Pinpoint the cell where the given text exists, returning its (x, y) midpoint coordinate. 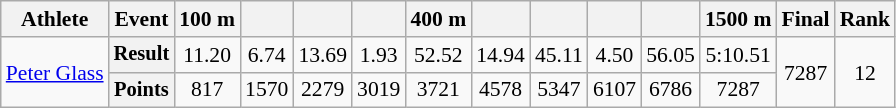
56.05 (670, 55)
1570 (266, 90)
1500 m (738, 19)
11.20 (207, 55)
3019 (378, 90)
Points (142, 90)
6.74 (266, 55)
Peter Glass (55, 72)
Result (142, 55)
5347 (559, 90)
817 (207, 90)
Final (806, 19)
3721 (438, 90)
1.93 (378, 55)
4.50 (614, 55)
6786 (670, 90)
400 m (438, 19)
100 m (207, 19)
5:10.51 (738, 55)
4578 (500, 90)
52.52 (438, 55)
6107 (614, 90)
Athlete (55, 19)
14.94 (500, 55)
12 (866, 72)
Rank (866, 19)
Event (142, 19)
45.11 (559, 55)
13.69 (322, 55)
2279 (322, 90)
